Find where the given text appears and provide that cell's center as (x, y) coordinate. 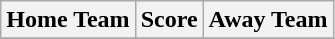
Score (169, 20)
Away Team (268, 20)
Home Team (68, 20)
